Pinpoint the cell where the given text exists, returning its [x, y] midpoint coordinate. 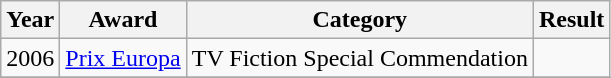
Prix Europa [123, 58]
Award [123, 20]
2006 [30, 58]
TV Fiction Special Commendation [360, 58]
Category [360, 20]
Result [571, 20]
Year [30, 20]
